Determine the (X, Y) coordinate at the center of the cell enclosing the given text.  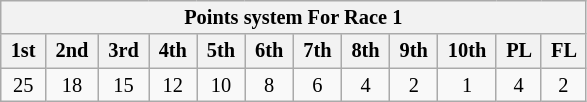
4th (173, 51)
10 (221, 85)
5th (221, 51)
15 (123, 85)
9th (414, 51)
6th (269, 51)
FL (564, 51)
25 (24, 85)
10th (467, 51)
6 (317, 85)
8 (269, 85)
Points system For Race 1 (294, 17)
PL (518, 51)
12 (173, 85)
3rd (123, 51)
1 (467, 85)
7th (317, 51)
1st (24, 51)
2nd (72, 51)
18 (72, 85)
8th (365, 51)
